Extract the (x, y) coordinate from the center of the cell holding the provided text.  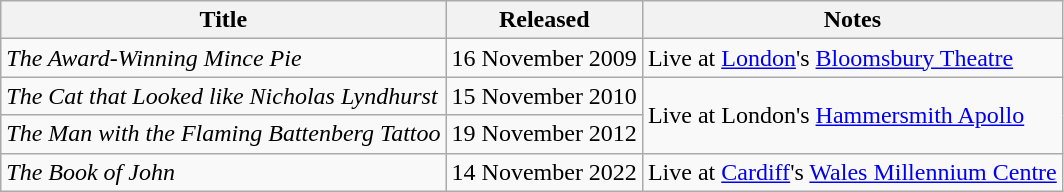
Live at London's Bloomsbury Theatre (852, 58)
16 November 2009 (544, 58)
Live at London's Hammersmith Apollo (852, 115)
The Award-Winning Mince Pie (224, 58)
The Man with the Flaming Battenberg Tattoo (224, 134)
Released (544, 20)
Live at Cardiff's Wales Millennium Centre (852, 172)
Notes (852, 20)
Title (224, 20)
14 November 2022 (544, 172)
The Book of John (224, 172)
19 November 2012 (544, 134)
15 November 2010 (544, 96)
The Cat that Looked like Nicholas Lyndhurst (224, 96)
